Locate the cell with the specified text and output its [x, y] center coordinate. 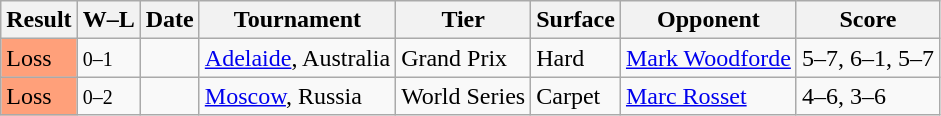
Mark Woodforde [708, 58]
Score [868, 20]
Surface [576, 20]
W–L [108, 20]
Date [170, 20]
5–7, 6–1, 5–7 [868, 58]
Tournament [297, 20]
0–1 [108, 58]
Opponent [708, 20]
Tier [464, 20]
4–6, 3–6 [868, 96]
World Series [464, 96]
Hard [576, 58]
Result [39, 20]
0–2 [108, 96]
Grand Prix [464, 58]
Moscow, Russia [297, 96]
Marc Rosset [708, 96]
Carpet [576, 96]
Adelaide, Australia [297, 58]
